Determine the (x, y) coordinate at the center of the cell enclosing the given text.  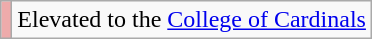
Elevated to the College of Cardinals (192, 20)
